Search for the cell housing the specified text and yield its [x, y] center coordinate. 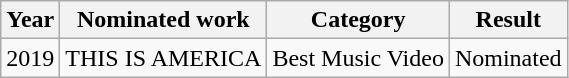
Year [30, 20]
Result [508, 20]
Category [358, 20]
Best Music Video [358, 58]
2019 [30, 58]
THIS IS AMERICA [164, 58]
Nominated [508, 58]
Nominated work [164, 20]
